Return [X, Y] of the center of cell containing provided text 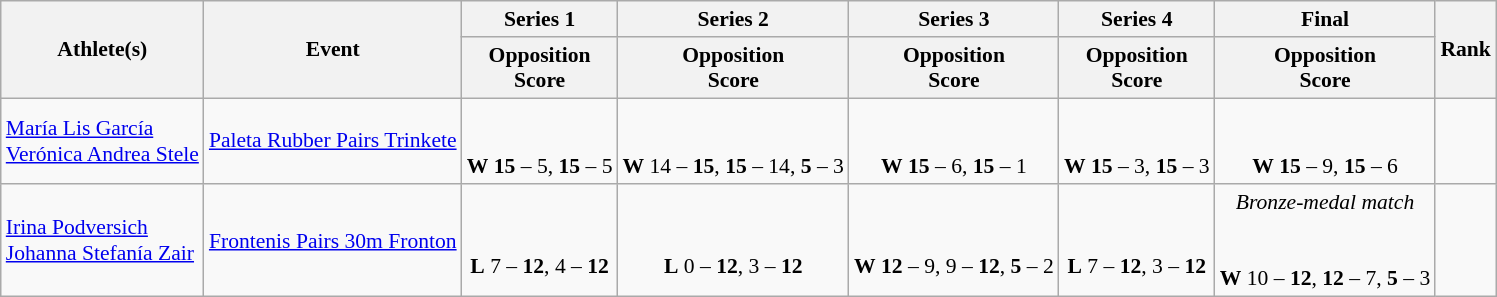
L 0 – 12, 3 – 12 [734, 241]
Event [333, 50]
W 12 – 9, 9 – 12, 5 – 2 [954, 241]
Frontenis Pairs 30m Fronton [333, 241]
Final [1326, 19]
Rank [1466, 50]
Bronze-medal matchW 10 – 12, 12 – 7, 5 – 3 [1326, 241]
W 14 – 15, 15 – 14, 5 – 3 [734, 142]
Series 2 [734, 19]
W 15 – 5, 15 – 5 [540, 142]
Series 1 [540, 19]
L 7 – 12, 3 – 12 [1137, 241]
L 7 – 12, 4 – 12 [540, 241]
Series 3 [954, 19]
María Lis GarcíaVerónica Andrea Stele [102, 142]
W 15 – 6, 15 – 1 [954, 142]
Paleta Rubber Pairs Trinkete [333, 142]
Series 4 [1137, 19]
W 15 – 3, 15 – 3 [1137, 142]
Athlete(s) [102, 50]
W 15 – 9, 15 – 6 [1326, 142]
Irina PodversichJohanna Stefanía Zair [102, 241]
